Scan for the cell matching the given text and deliver its (X, Y) coordinate at center. 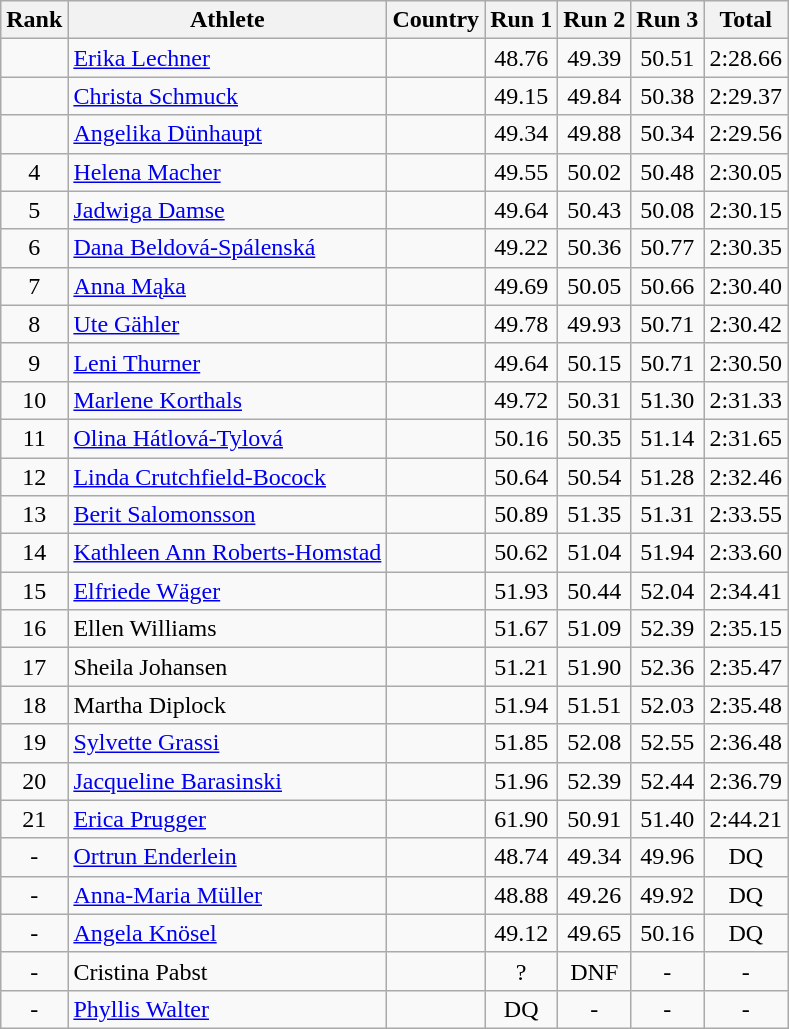
Jacqueline Barasinski (228, 781)
50.05 (594, 286)
18 (34, 705)
Jadwiga Damse (228, 210)
6 (34, 248)
9 (34, 362)
61.90 (522, 819)
50.44 (594, 591)
49.65 (594, 933)
11 (34, 438)
8 (34, 324)
51.31 (668, 515)
Ute Gähler (228, 324)
50.38 (668, 96)
50.08 (668, 210)
2:36.79 (746, 781)
52.08 (594, 743)
Berit Salomonsson (228, 515)
Anna Mąka (228, 286)
Rank (34, 20)
Angela Knösel (228, 933)
16 (34, 629)
Linda Crutchfield-Bocock (228, 477)
51.28 (668, 477)
52.03 (668, 705)
50.15 (594, 362)
Phyllis Walter (228, 1009)
Dana Beldová-Spálenská (228, 248)
49.96 (668, 857)
Christa Schmuck (228, 96)
7 (34, 286)
50.31 (594, 400)
2:29.37 (746, 96)
2:35.15 (746, 629)
49.22 (522, 248)
Martha Diplock (228, 705)
49.55 (522, 172)
49.78 (522, 324)
Run 3 (668, 20)
51.51 (594, 705)
2:35.48 (746, 705)
49.26 (594, 895)
12 (34, 477)
17 (34, 667)
2:30.50 (746, 362)
2:44.21 (746, 819)
48.74 (522, 857)
49.84 (594, 96)
2:30.40 (746, 286)
10 (34, 400)
51.93 (522, 591)
50.91 (594, 819)
50.77 (668, 248)
2:29.56 (746, 134)
50.89 (522, 515)
5 (34, 210)
52.55 (668, 743)
Anna-Maria Müller (228, 895)
Ortrun Enderlein (228, 857)
Total (746, 20)
50.36 (594, 248)
Marlene Korthals (228, 400)
Country (436, 20)
Helena Macher (228, 172)
19 (34, 743)
Elfriede Wäger (228, 591)
51.35 (594, 515)
52.04 (668, 591)
2:33.55 (746, 515)
Sylvette Grassi (228, 743)
? (522, 971)
51.04 (594, 553)
50.02 (594, 172)
2:30.15 (746, 210)
51.21 (522, 667)
Sheila Johansen (228, 667)
52.44 (668, 781)
Kathleen Ann Roberts-Homstad (228, 553)
2:31.33 (746, 400)
2:35.47 (746, 667)
49.92 (668, 895)
50.51 (668, 58)
15 (34, 591)
Run 1 (522, 20)
51.96 (522, 781)
2:30.35 (746, 248)
50.64 (522, 477)
52.36 (668, 667)
2:33.60 (746, 553)
20 (34, 781)
2:36.48 (746, 743)
21 (34, 819)
2:34.41 (746, 591)
50.43 (594, 210)
2:31.65 (746, 438)
2:32.46 (746, 477)
50.62 (522, 553)
Olina Hátlová-Tylová (228, 438)
49.15 (522, 96)
13 (34, 515)
51.14 (668, 438)
Erika Lechner (228, 58)
49.72 (522, 400)
51.90 (594, 667)
50.48 (668, 172)
51.85 (522, 743)
49.88 (594, 134)
51.67 (522, 629)
49.93 (594, 324)
Erica Prugger (228, 819)
48.88 (522, 895)
2:30.05 (746, 172)
2:28.66 (746, 58)
50.34 (668, 134)
49.39 (594, 58)
2:30.42 (746, 324)
49.69 (522, 286)
Ellen Williams (228, 629)
Leni Thurner (228, 362)
51.40 (668, 819)
51.09 (594, 629)
DNF (594, 971)
Angelika Dünhaupt (228, 134)
50.66 (668, 286)
50.54 (594, 477)
48.76 (522, 58)
14 (34, 553)
51.30 (668, 400)
4 (34, 172)
Cristina Pabst (228, 971)
50.35 (594, 438)
Athlete (228, 20)
Run 2 (594, 20)
49.12 (522, 933)
